Scan for the cell matching the given text and deliver its [X, Y] coordinate at center. 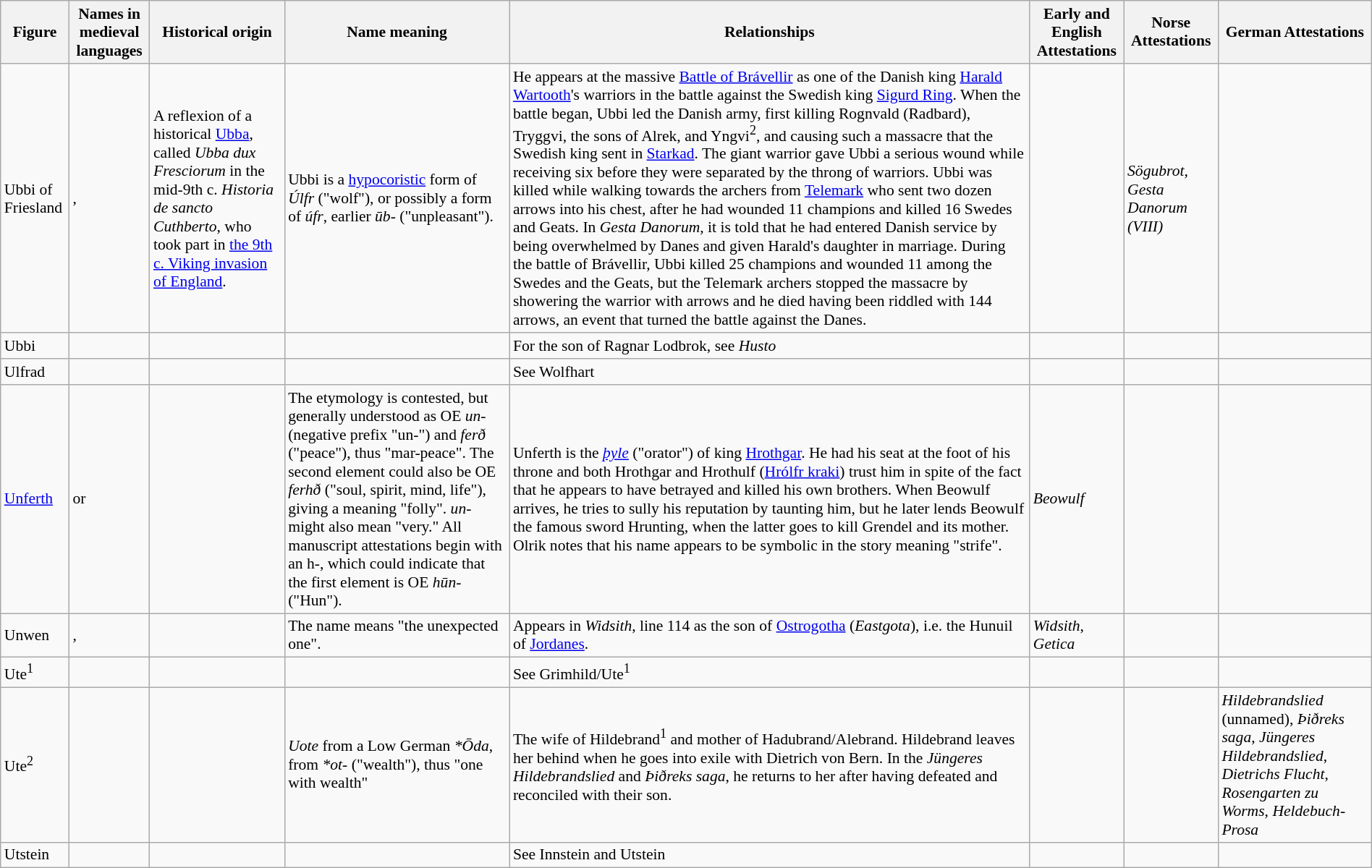
Unwen [35, 635]
Early and English Attestations [1077, 32]
The name means "the unexpected one". [397, 635]
Beowulf [1077, 499]
Ubbi is a hypocoristic form of Úlfr ("wolf"), or possibly a form of úfr, earlier ūb- ("unpleasant"). [397, 198]
German Attestations [1295, 32]
Appears in Widsith, line 114 as the son of Ostrogotha (Eastgota), i.e. the Hunuil of Jordanes. [770, 635]
Widsith, Getica [1077, 635]
Name meaning [397, 32]
Unferth [35, 499]
Ubbi of Friesland [35, 198]
Sögubrot, Gesta Danorum (VIII) [1171, 198]
Ute1 [35, 673]
For the son of Ragnar Lodbrok, see Husto [770, 346]
or [109, 499]
Norse Attestations [1171, 32]
Relationships [770, 32]
See Grimhild/Ute1 [770, 673]
Names in medieval languages [109, 32]
Ute2 [35, 765]
Hildebrandslied (unnamed), Þiðreks saga, Jüngeres Hildebrandslied, Dietrichs Flucht, Rosengarten zu Worms, Heldebuch-Prosa [1295, 765]
Uote from a Low German *Ōda, from *ot- ("wealth"), thus "one with wealth" [397, 765]
Ubbi [35, 346]
Ulfrad [35, 372]
Historical origin [217, 32]
Figure [35, 32]
See Wolfhart [770, 372]
